Determine the (X, Y) coordinate at the center of the cell enclosing the given text.  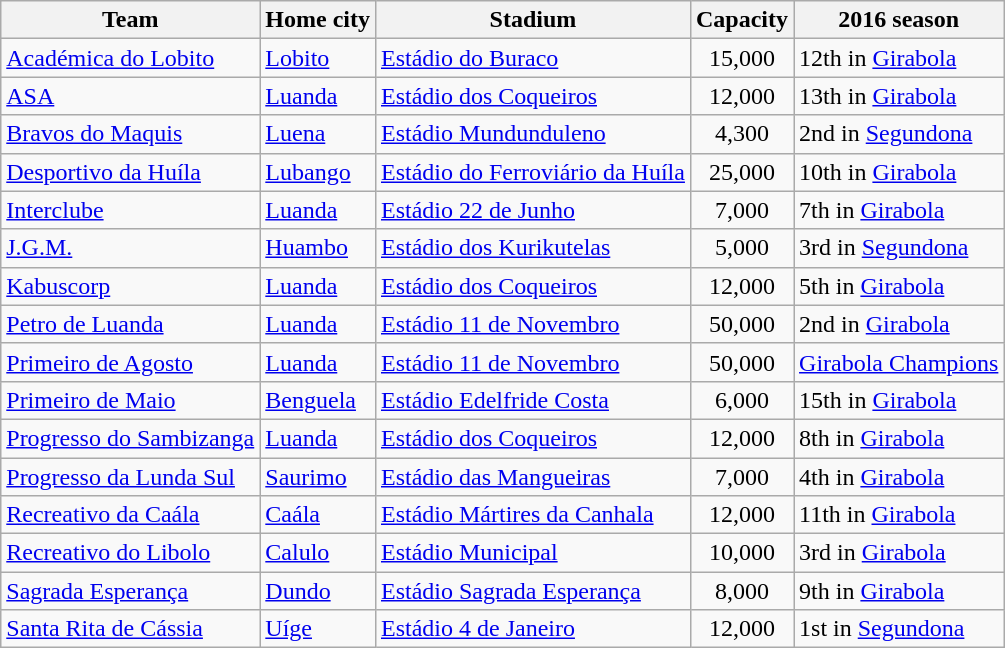
Estádio 4 de Janeiro (532, 629)
Estádio Edelfride Costa (532, 400)
Estádio 22 de Junho (532, 210)
J.G.M. (130, 248)
25,000 (742, 172)
Primeiro de Maio (130, 400)
Santa Rita de Cássia (130, 629)
Estádio do Buraco (532, 58)
Girabola Champions (899, 362)
Uíge (318, 629)
Estádio do Ferroviário da Huíla (532, 172)
7th in Girabola (899, 210)
Desportivo da Huíla (130, 172)
Lubango (318, 172)
Sagrada Esperança (130, 591)
Académica do Lobito (130, 58)
Huambo (318, 248)
Estádio Municipal (532, 553)
ASA (130, 96)
Kabuscorp (130, 286)
1st in Segundona (899, 629)
Team (130, 20)
Primeiro de Agosto (130, 362)
Saurimo (318, 477)
Benguela (318, 400)
2nd in Girabola (899, 324)
11th in Girabola (899, 515)
3rd in Segundona (899, 248)
Interclube (130, 210)
Estádio dos Kurikutelas (532, 248)
10,000 (742, 553)
10th in Girabola (899, 172)
4,300 (742, 134)
Progresso do Sambizanga (130, 438)
Recreativo da Caála (130, 515)
Capacity (742, 20)
12th in Girabola (899, 58)
13th in Girabola (899, 96)
Petro de Luanda (130, 324)
Luena (318, 134)
Estádio das Mangueiras (532, 477)
Stadium (532, 20)
6,000 (742, 400)
Bravos do Maquis (130, 134)
15th in Girabola (899, 400)
Recreativo do Libolo (130, 553)
3rd in Girabola (899, 553)
5,000 (742, 248)
Home city (318, 20)
Caála (318, 515)
5th in Girabola (899, 286)
8,000 (742, 591)
Lobito (318, 58)
9th in Girabola (899, 591)
Estádio Sagrada Esperança (532, 591)
Estádio Mundunduleno (532, 134)
Progresso da Lunda Sul (130, 477)
2016 season (899, 20)
Dundo (318, 591)
15,000 (742, 58)
8th in Girabola (899, 438)
2nd in Segundona (899, 134)
Estádio Mártires da Canhala (532, 515)
Calulo (318, 553)
4th in Girabola (899, 477)
